Detect which cell encompasses the target text, then output its [X, Y] center coordinate. 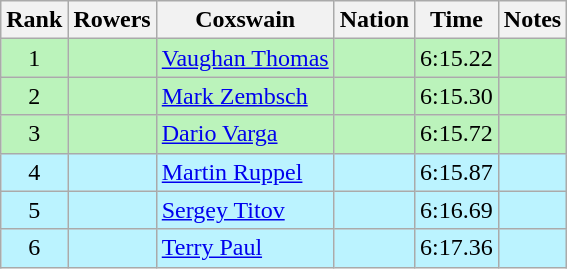
Rowers [112, 20]
Vaughan Thomas [245, 58]
Sergey Titov [245, 210]
Time [457, 20]
6:16.69 [457, 210]
Terry Paul [245, 248]
3 [34, 134]
Dario Varga [245, 134]
6 [34, 248]
6:15.72 [457, 134]
6:15.22 [457, 58]
5 [34, 210]
6:15.87 [457, 172]
6:15.30 [457, 96]
Nation [374, 20]
6:17.36 [457, 248]
4 [34, 172]
Notes [532, 20]
Coxswain [245, 20]
1 [34, 58]
Rank [34, 20]
Martin Ruppel [245, 172]
2 [34, 96]
Mark Zembsch [245, 96]
